Find where the given text appears and provide that cell's center as (X, Y) coordinate. 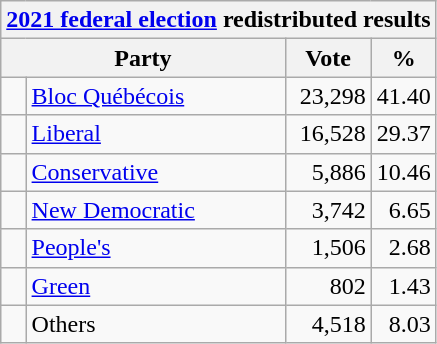
2.68 (404, 248)
Others (156, 324)
802 (328, 286)
Party (143, 58)
2021 federal election redistributed results (218, 20)
10.46 (404, 172)
16,528 (328, 134)
People's (156, 248)
1.43 (404, 286)
Liberal (156, 134)
6.65 (404, 210)
29.37 (404, 134)
5,886 (328, 172)
New Democratic (156, 210)
Bloc Québécois (156, 96)
% (404, 58)
23,298 (328, 96)
Vote (328, 58)
41.40 (404, 96)
Conservative (156, 172)
1,506 (328, 248)
8.03 (404, 324)
4,518 (328, 324)
Green (156, 286)
3,742 (328, 210)
